Pinpoint the cell where the given text exists, returning its [x, y] midpoint coordinate. 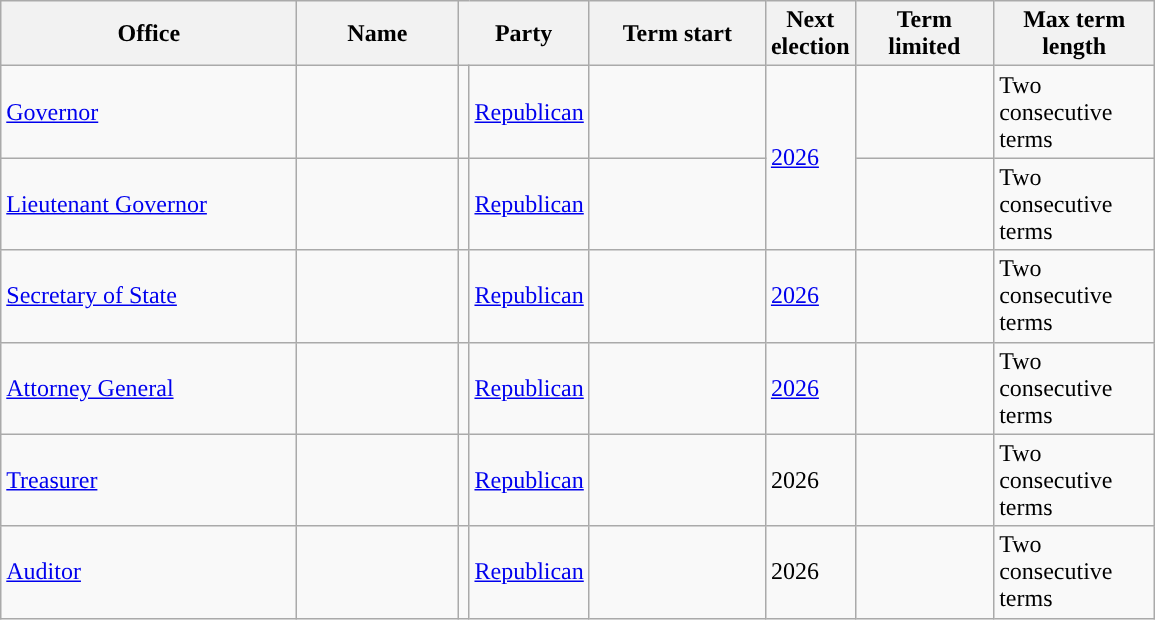
Governor [149, 112]
Secretary of State [149, 296]
Office [149, 34]
Max term length [1074, 34]
Name [378, 34]
Next election [810, 34]
Auditor [149, 572]
Party [524, 34]
Term start [677, 34]
Attorney General [149, 388]
Term limited [924, 34]
Treasurer [149, 480]
Lieutenant Governor [149, 204]
